Identify which cell holds the provided text, then report its [X, Y] central coordinate. 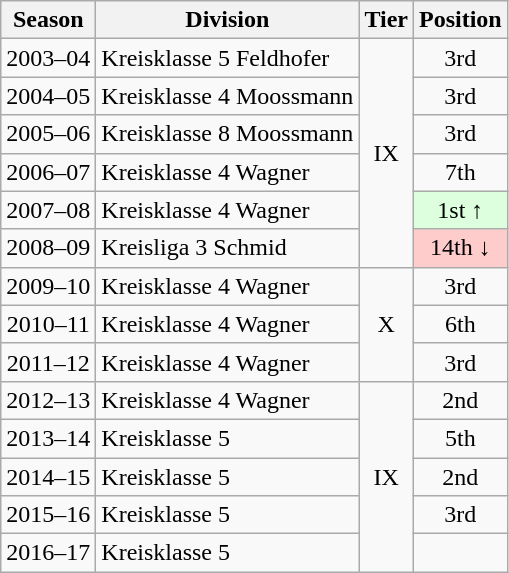
2015–16 [48, 515]
2008–09 [48, 248]
2013–14 [48, 438]
2005–06 [48, 134]
2011–12 [48, 362]
Kreisliga 3 Schmid [228, 248]
2016–17 [48, 553]
Kreisklasse 5 Feldhofer [228, 58]
2003–04 [48, 58]
Kreisklasse 8 Moossmann [228, 134]
Position [460, 20]
Kreisklasse 4 Moossmann [228, 96]
Tier [386, 20]
2004–05 [48, 96]
Season [48, 20]
2009–10 [48, 286]
7th [460, 172]
2012–13 [48, 400]
2010–11 [48, 324]
14th ↓ [460, 248]
2007–08 [48, 210]
Division [228, 20]
X [386, 324]
5th [460, 438]
6th [460, 324]
2006–07 [48, 172]
2014–15 [48, 477]
1st ↑ [460, 210]
